Find where the given text appears and provide that cell's center as (X, Y) coordinate. 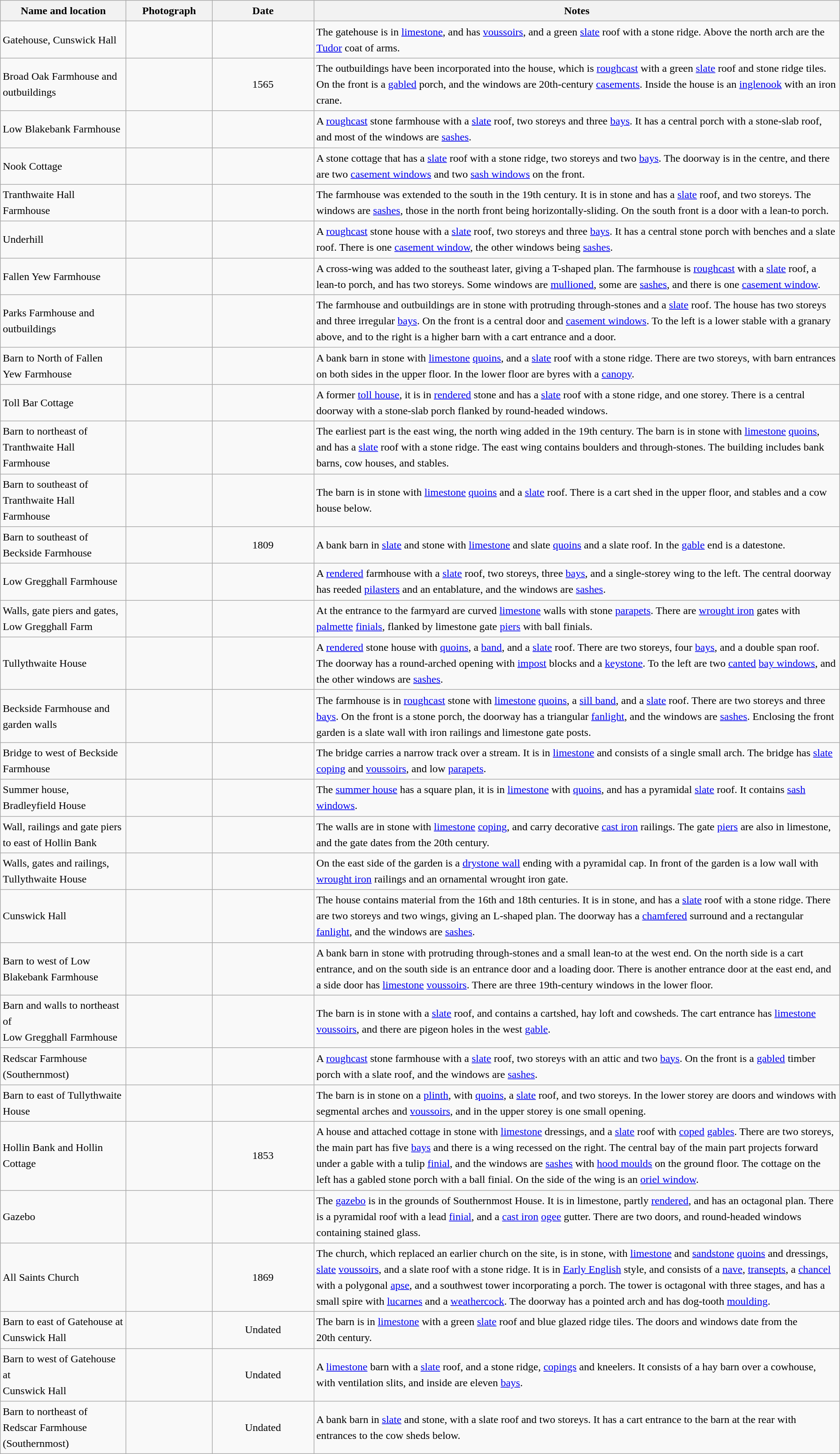
Date (263, 11)
Summer house, Bradleyfield House (63, 797)
The gatehouse is in limestone, and has voussoirs, and a green slate roof with a stone ridge. Above the north arch are the Tudor coat of arms. (577, 40)
Bridge to west of Beckside Farmhouse (63, 761)
Low Gregghall Farmhouse (63, 582)
1809 (263, 545)
Gatehouse, Cunswick Hall (63, 40)
1869 (263, 1278)
Beckside Farmhouse and garden walls (63, 716)
Barn and walls to northeast ofLow Gregghall Farmhouse (63, 1022)
1853 (263, 1155)
The barn is in stone with limestone quoins and a slate roof. There is a cart shed in the upper floor, and stables and a cow house below. (577, 501)
Barn to east of Gatehouse atCunswick Hall (63, 1330)
Toll Bar Cottage (63, 402)
Barn to northeast of Redscar Farmhouse (Southernmost) (63, 1427)
Walls, gate piers and gates,Low Gregghall Farm (63, 618)
Walls, gates and railings,Tullythwaite House (63, 871)
Wall, railings and gate piers to east of Hollin Bank (63, 835)
Barn to North of Fallen Yew Farmhouse (63, 366)
Barn to southeast of Beckside Farmhouse (63, 545)
Gazebo (63, 1217)
Notes (577, 11)
All Saints Church (63, 1278)
Low Blakebank Farmhouse (63, 129)
Barn to west of Low Blakebank Farmhouse (63, 968)
A bank barn in slate and stone with limestone and slate quoins and a slate roof. In the gable end is a datestone. (577, 545)
Nook Cottage (63, 166)
Barn to west of Gatehouse atCunswick Hall (63, 1375)
Underhill (63, 239)
Parks Farmhouse and outbuildings (63, 321)
Barn to east of Tullythwaite House (63, 1103)
Name and location (63, 11)
The summer house has a square plan, it is in limestone with quoins, and has a pyramidal slate roof. It contains sash windows. (577, 797)
Broad Oak Farmhouse and outbuildings (63, 84)
Tranthwaite Hall Farmhouse (63, 203)
Redscar Farmhouse (Southernmost) (63, 1066)
Barn to northeast of Tranthwaite Hall Farmhouse (63, 447)
Hollin Bank and Hollin Cottage (63, 1155)
Fallen Yew Farmhouse (63, 276)
Barn to southeast of Tranthwaite Hall Farmhouse (63, 501)
The barn is in limestone with a green slate roof and blue glazed ridge tiles. The doors and windows date from the 20th century. (577, 1330)
Photograph (169, 11)
Tullythwaite House (63, 664)
1565 (263, 84)
Cunswick Hall (63, 916)
